Find where the given text appears and provide that cell's center as [x, y] coordinate. 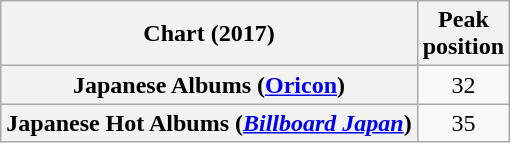
32 [463, 85]
35 [463, 123]
Japanese Albums (Oricon) [209, 85]
Japanese Hot Albums (Billboard Japan) [209, 123]
Peakposition [463, 34]
Chart (2017) [209, 34]
